Locate the cell with the specified text and output its [X, Y] center coordinate. 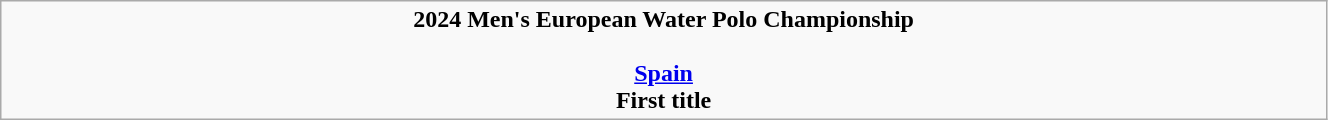
2024 Men's European Water Polo ChampionshipSpainFirst title [664, 60]
